Search for the cell housing the specified text and yield its [X, Y] center coordinate. 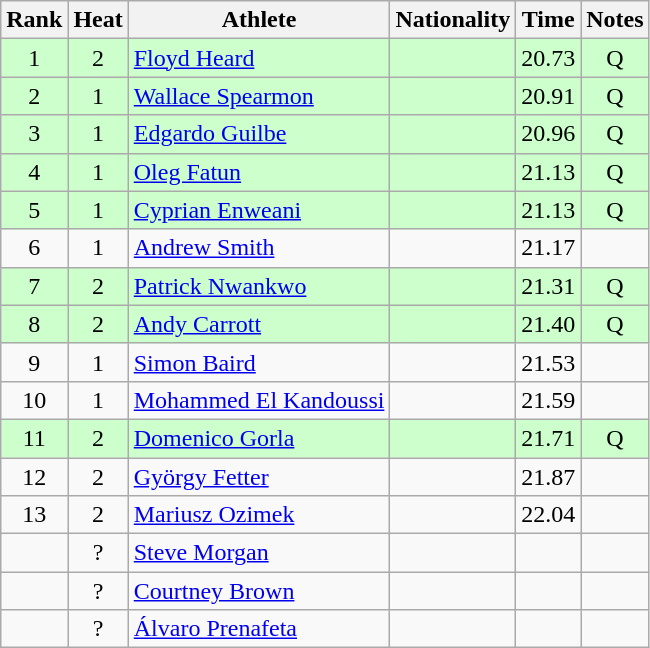
9 [34, 362]
21.17 [548, 248]
6 [34, 248]
Notes [615, 20]
21.71 [548, 438]
21.59 [548, 400]
21.87 [548, 477]
11 [34, 438]
20.91 [548, 96]
3 [34, 134]
Domenico Gorla [259, 438]
Time [548, 20]
20.73 [548, 58]
György Fetter [259, 477]
Floyd Heard [259, 58]
Nationality [453, 20]
8 [34, 324]
21.53 [548, 362]
Heat [98, 20]
4 [34, 172]
Andy Carrott [259, 324]
7 [34, 286]
Simon Baird [259, 362]
5 [34, 210]
Mohammed El Kandoussi [259, 400]
Courtney Brown [259, 591]
10 [34, 400]
Edgardo Guilbe [259, 134]
Oleg Fatun [259, 172]
Mariusz Ozimek [259, 515]
Álvaro Prenafeta [259, 629]
Wallace Spearmon [259, 96]
21.40 [548, 324]
22.04 [548, 515]
12 [34, 477]
21.31 [548, 286]
13 [34, 515]
Andrew Smith [259, 248]
Steve Morgan [259, 553]
Patrick Nwankwo [259, 286]
Athlete [259, 20]
Rank [34, 20]
20.96 [548, 134]
Cyprian Enweani [259, 210]
